Determine the (x, y) coordinate at the center of the cell enclosing the given text.  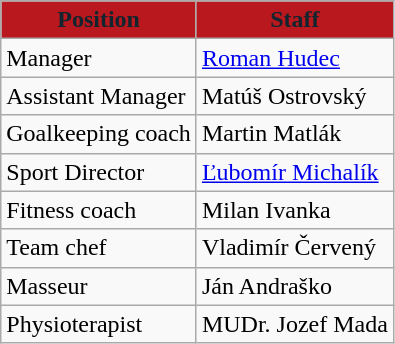
Ľubomír Michalík (294, 172)
Martin Matlák (294, 134)
Masseur (99, 286)
Physioterapist (99, 324)
Vladimír Červený (294, 248)
Manager (99, 58)
Staff (294, 20)
MUDr. Jozef Mada (294, 324)
Ján Andraško (294, 286)
Goalkeeping coach (99, 134)
Sport Director (99, 172)
Position (99, 20)
Milan Ivanka (294, 210)
Assistant Manager (99, 96)
Roman Hudec (294, 58)
Fitness coach (99, 210)
Matúš Ostrovský (294, 96)
Team chef (99, 248)
